Output the [X, Y] coordinate of the center of the cell containing the given text.  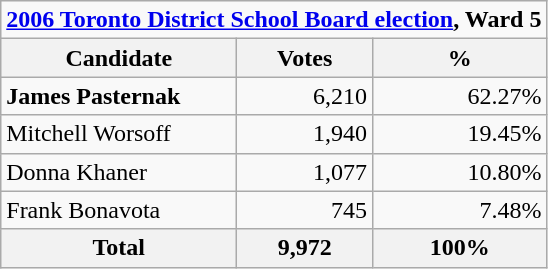
James Pasternak [119, 96]
Frank Bonavota [119, 210]
Donna Khaner [119, 172]
62.27% [460, 96]
Mitchell Worsoff [119, 134]
Votes [305, 58]
19.45% [460, 134]
7.48% [460, 210]
9,972 [305, 248]
Total [119, 248]
2006 Toronto District School Board election, Ward 5 [274, 20]
1,077 [305, 172]
Candidate [119, 58]
10.80% [460, 172]
% [460, 58]
6,210 [305, 96]
1,940 [305, 134]
100% [460, 248]
745 [305, 210]
